Capture the cell that displays the provided text and extract its (X, Y) central coordinate. 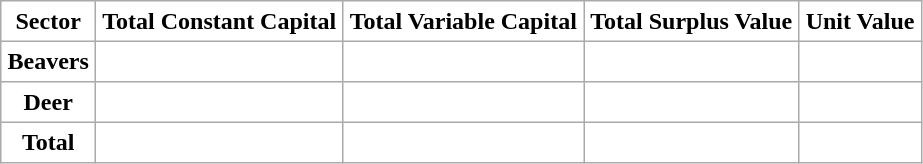
Beavers (48, 61)
Total Constant Capital (220, 21)
Total Surplus Value (692, 21)
Deer (48, 102)
Sector (48, 21)
Unit Value (860, 21)
Total (48, 142)
Total Variable Capital (464, 21)
